Return (x, y) of the center of cell containing provided text 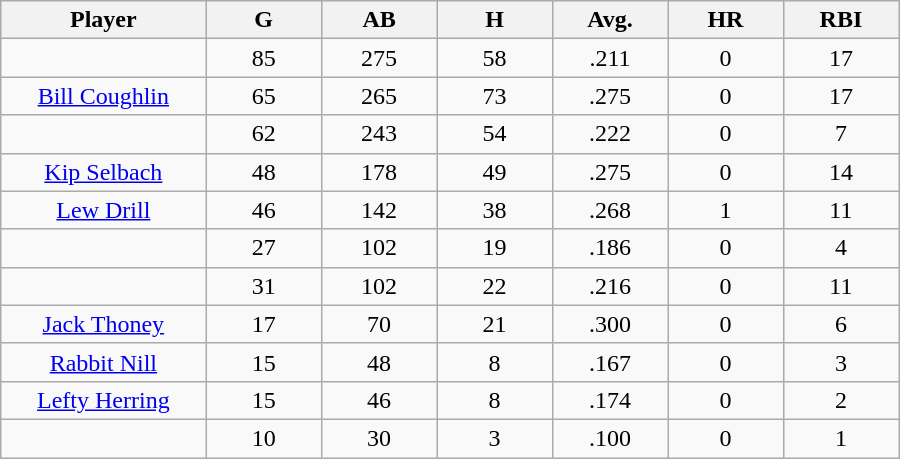
38 (494, 210)
21 (494, 324)
58 (494, 58)
.167 (610, 362)
Jack Thoney (104, 324)
31 (264, 286)
.216 (610, 286)
G (264, 20)
27 (264, 248)
.211 (610, 58)
85 (264, 58)
.174 (610, 400)
19 (494, 248)
2 (841, 400)
6 (841, 324)
Player (104, 20)
Bill Coughlin (104, 96)
Kip Selbach (104, 172)
70 (378, 324)
54 (494, 134)
H (494, 20)
HR (726, 20)
.268 (610, 210)
.186 (610, 248)
RBI (841, 20)
142 (378, 210)
.222 (610, 134)
Lefty Herring (104, 400)
178 (378, 172)
Rabbit Nill (104, 362)
65 (264, 96)
4 (841, 248)
Avg. (610, 20)
275 (378, 58)
243 (378, 134)
49 (494, 172)
30 (378, 438)
22 (494, 286)
10 (264, 438)
Lew Drill (104, 210)
73 (494, 96)
7 (841, 134)
.100 (610, 438)
62 (264, 134)
14 (841, 172)
265 (378, 96)
AB (378, 20)
.300 (610, 324)
